Identify which cell holds the provided text, then report its [X, Y] central coordinate. 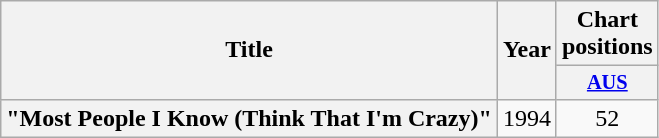
Year [526, 50]
AUS [607, 83]
Title [250, 50]
"Most People I Know (Think That I'm Crazy)" [250, 118]
Chart positions [607, 34]
1994 [526, 118]
52 [607, 118]
